Determine the (x, y) coordinate at the center of the cell enclosing the given text.  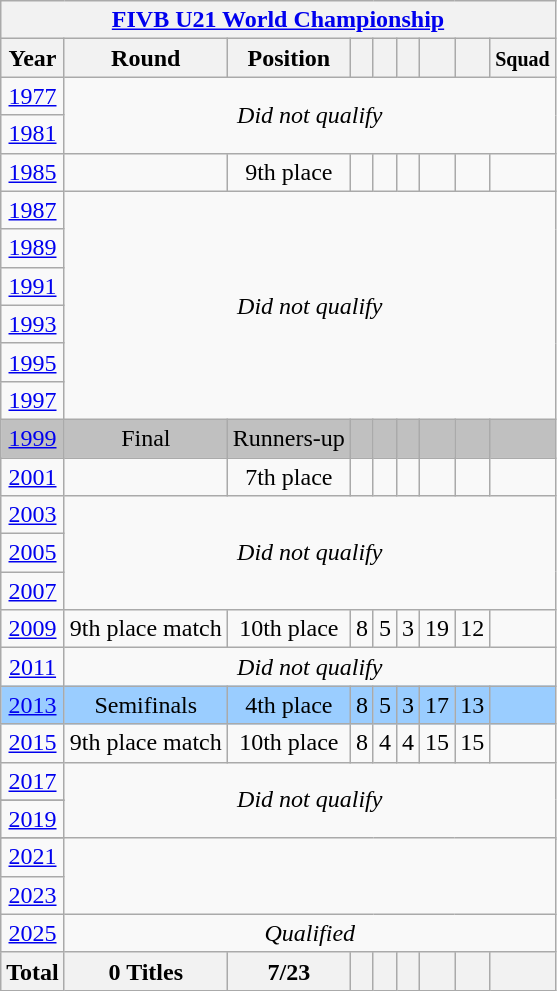
Squad (523, 58)
2023 (33, 895)
2009 (33, 629)
2019 (33, 819)
0 Titles (146, 971)
1993 (33, 324)
2025 (33, 933)
2005 (33, 553)
2001 (33, 477)
1989 (33, 248)
2015 (33, 743)
1981 (33, 134)
2003 (33, 515)
1977 (33, 96)
1999 (33, 438)
Qualified (310, 933)
4th place (288, 705)
Year (33, 58)
7th place (288, 477)
FIVB U21 World Championship (278, 20)
17 (438, 705)
Final (146, 438)
2011 (33, 667)
1991 (33, 286)
2013 (33, 705)
2007 (33, 591)
19 (438, 629)
2021 (33, 857)
12 (472, 629)
7/23 (288, 971)
9th place (288, 172)
Round (146, 58)
1995 (33, 362)
Semifinals (146, 705)
13 (472, 705)
Position (288, 58)
Total (33, 971)
1985 (33, 172)
2017 (33, 781)
1997 (33, 400)
Runners-up (288, 438)
1987 (33, 210)
